For the text-containing cell, return its midpoint in [X, Y] coordinate format. 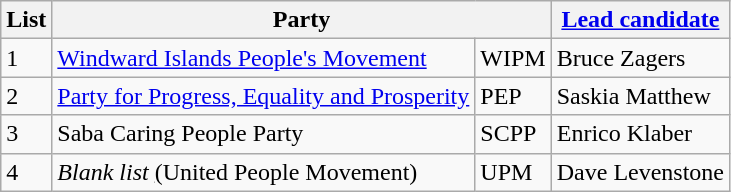
Enrico Klaber [640, 134]
3 [26, 134]
Lead candidate [640, 20]
4 [26, 172]
WIPM [513, 58]
PEP [513, 96]
Windward Islands People's Movement [264, 58]
List [26, 20]
Bruce Zagers [640, 58]
Blank list (United People Movement) [264, 172]
Party [302, 20]
Saba Caring People Party [264, 134]
1 [26, 58]
Dave Levenstone [640, 172]
UPM [513, 172]
2 [26, 96]
SCPP [513, 134]
Saskia Matthew [640, 96]
Party for Progress, Equality and Prosperity [264, 96]
